Pinpoint the cell where the given text exists, returning its (X, Y) midpoint coordinate. 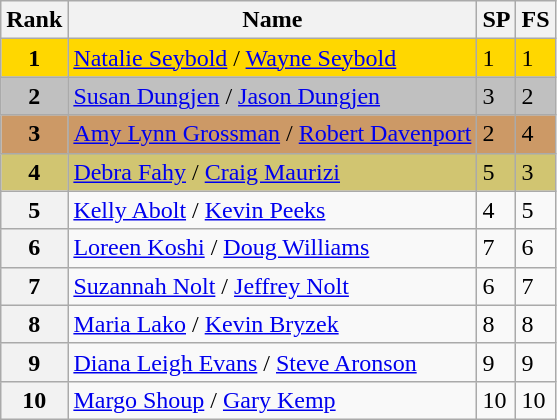
FS (536, 20)
Diana Leigh Evans / Steve Aronson (272, 362)
Kelly Abolt / Kevin Peeks (272, 210)
Susan Dungjen / Jason Dungjen (272, 96)
Amy Lynn Grossman / Robert Davenport (272, 134)
Suzannah Nolt / Jeffrey Nolt (272, 286)
SP (496, 20)
Maria Lako / Kevin Bryzek (272, 324)
Debra Fahy / Craig Maurizi (272, 172)
Margo Shoup / Gary Kemp (272, 400)
Loreen Koshi / Doug Williams (272, 248)
Name (272, 20)
Rank (34, 20)
Natalie Seybold / Wayne Seybold (272, 58)
